Identify which cell holds the provided text, then report its (x, y) central coordinate. 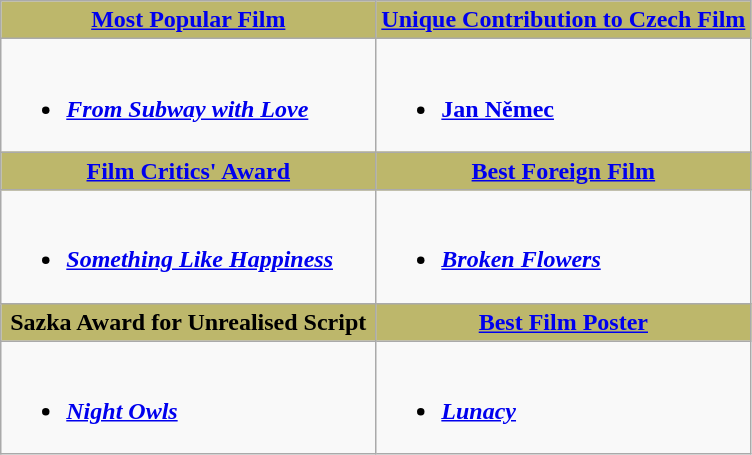
Broken Flowers (564, 246)
Unique Contribution to Czech Film (564, 20)
Something Like Happiness (188, 246)
Most Popular Film (188, 20)
Best Foreign Film (564, 171)
From Subway with Love (188, 96)
Lunacy (564, 398)
Film Critics' Award (188, 171)
Jan Němec (564, 96)
Night Owls (188, 398)
Best Film Poster (564, 322)
Sazka Award for Unrealised Script (188, 322)
